For the text-containing cell, return its midpoint in (x, y) coordinate format. 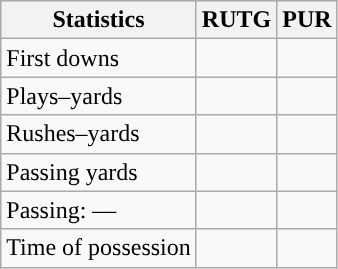
Statistics (99, 20)
PUR (307, 20)
Passing: –– (99, 210)
Rushes–yards (99, 134)
Plays–yards (99, 96)
First downs (99, 58)
Passing yards (99, 172)
Time of possession (99, 248)
RUTG (236, 20)
